Scan for the cell matching the given text and deliver its [x, y] coordinate at center. 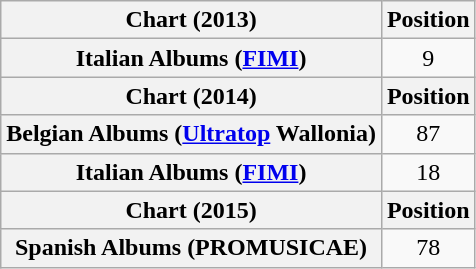
Chart (2015) [192, 210]
9 [428, 58]
18 [428, 172]
Chart (2013) [192, 20]
Belgian Albums (Ultratop Wallonia) [192, 134]
87 [428, 134]
78 [428, 248]
Spanish Albums (PROMUSICAE) [192, 248]
Chart (2014) [192, 96]
